Locate the cell with the specified text and output its (X, Y) center coordinate. 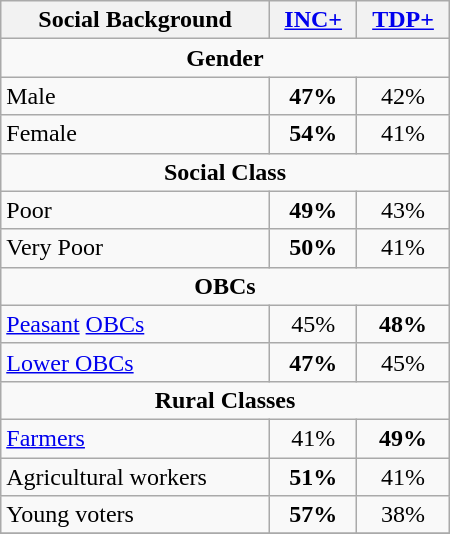
Social Background (136, 20)
Social Class (225, 172)
Very Poor (136, 248)
57% (314, 515)
43% (403, 210)
TDP+ (403, 20)
42% (403, 96)
Agricultural workers (136, 477)
48% (403, 324)
Gender (225, 58)
Lower OBCs (136, 362)
51% (314, 477)
OBCs (225, 286)
38% (403, 515)
Farmers (136, 438)
Young voters (136, 515)
Male (136, 96)
50% (314, 248)
Poor (136, 210)
Rural Classes (225, 400)
INC+ (314, 20)
54% (314, 134)
Female (136, 134)
Peasant OBCs (136, 324)
